Pinpoint the cell where the given text exists, returning its (x, y) midpoint coordinate. 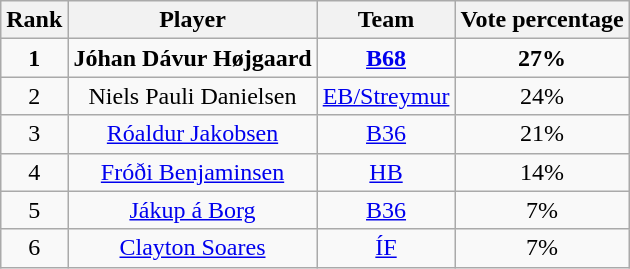
ÍF (386, 248)
Niels Pauli Danielsen (192, 96)
27% (542, 58)
Fróði Benjaminsen (192, 172)
Vote percentage (542, 20)
Jóhan Dávur Højgaard (192, 58)
Jákup á Borg (192, 210)
1 (34, 58)
6 (34, 248)
5 (34, 210)
2 (34, 96)
Clayton Soares (192, 248)
14% (542, 172)
B68 (386, 58)
Team (386, 20)
21% (542, 134)
Róaldur Jakobsen (192, 134)
Rank (34, 20)
EB/Streymur (386, 96)
Player (192, 20)
24% (542, 96)
4 (34, 172)
HB (386, 172)
3 (34, 134)
